For the text-containing cell, return its midpoint in [x, y] coordinate format. 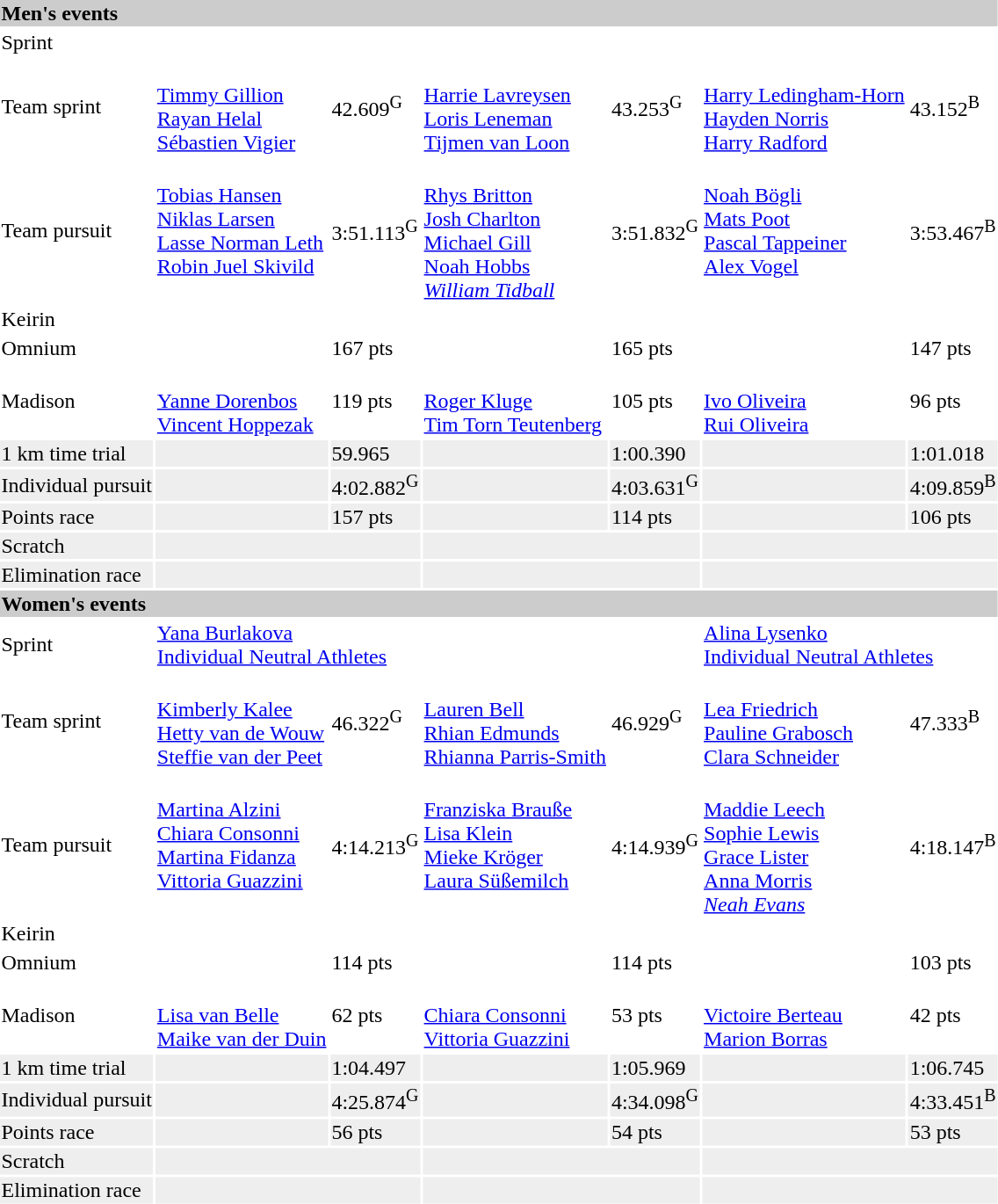
96 pts [952, 401]
46.322G [375, 721]
1:04.497 [375, 1068]
4:02.882G [375, 485]
Lauren BellRhian EdmundsRhianna Parris-Smith [515, 721]
Lisa van BelleMaike van der Duin [242, 1015]
119 pts [375, 401]
Franziska BraußeLisa KleinMieke KrögerLaura Süßemilch [515, 845]
147 pts [952, 348]
106 pts [952, 517]
165 pts [654, 348]
Noah BögliMats PootPascal TappeinerAlex Vogel [805, 230]
Roger KlugeTim Torn Teutenberg [515, 401]
103 pts [952, 962]
Timmy GillionRayan HelalSébastien Vigier [242, 107]
47.333B [952, 721]
4:25.874G [375, 1099]
3:53.467B [952, 230]
4:14.939G [654, 845]
Yana BurlakovaIndividual Neutral Athletes [288, 645]
1:05.969 [654, 1068]
167 pts [375, 348]
4:14.213G [375, 845]
42.609G [375, 107]
54 pts [654, 1132]
Martina AlziniChiara ConsonniMartina FidanzaVittoria Guazzini [242, 845]
Men's events [499, 13]
Alina LysenkoIndividual Neutral Athletes [850, 645]
4:33.451B [952, 1099]
Rhys BrittonJosh CharltonMichael GillNoah HobbsWilliam Tidball [515, 230]
42 pts [952, 1015]
4:18.147B [952, 845]
4:34.098G [654, 1099]
3:51.113G [375, 230]
Chiara ConsonniVittoria Guazzini [515, 1015]
1:00.390 [654, 453]
105 pts [654, 401]
59.965 [375, 453]
Tobias HansenNiklas LarsenLasse Norman LethRobin Juel Skivild [242, 230]
62 pts [375, 1015]
1:01.018 [952, 453]
Maddie LeechSophie LewisGrace ListerAnna MorrisNeah Evans [805, 845]
Women's events [499, 604]
4:09.859B [952, 485]
Yanne DorenbosVincent Hoppezak [242, 401]
4:03.631G [654, 485]
Victoire BerteauMarion Borras [805, 1015]
46.929G [654, 721]
43.253G [654, 107]
56 pts [375, 1132]
Harry Ledingham-HornHayden NorrisHarry Radford [805, 107]
157 pts [375, 517]
43.152B [952, 107]
3:51.832G [654, 230]
Kimberly KaleeHetty van de WouwSteffie van der Peet [242, 721]
Lea FriedrichPauline GraboschClara Schneider [805, 721]
1:06.745 [952, 1068]
Ivo OliveiraRui Oliveira [805, 401]
Harrie LavreysenLoris LenemanTijmen van Loon [515, 107]
